Search for the cell housing the specified text and yield its (X, Y) center coordinate. 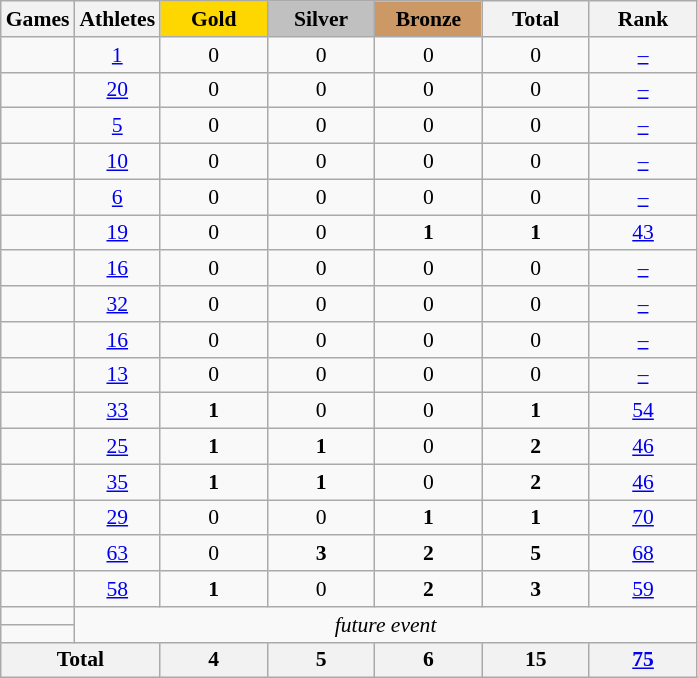
29 (117, 518)
Rank (642, 19)
43 (642, 233)
75 (642, 660)
Athletes (117, 19)
Games (38, 19)
68 (642, 554)
70 (642, 518)
19 (117, 233)
10 (117, 162)
Silver (320, 19)
33 (117, 411)
63 (117, 554)
20 (117, 90)
15 (536, 660)
13 (117, 375)
59 (642, 589)
25 (117, 447)
54 (642, 411)
4 (214, 660)
Bronze (428, 19)
Gold (214, 19)
58 (117, 589)
future event (385, 625)
35 (117, 482)
32 (117, 304)
